Pinpoint the cell where the given text exists, returning its [X, Y] midpoint coordinate. 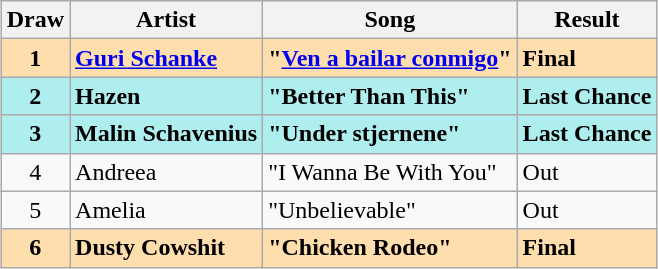
6 [35, 248]
"Unbelievable" [390, 210]
1 [35, 58]
Result [587, 20]
Artist [166, 20]
4 [35, 172]
Hazen [166, 96]
Amelia [166, 210]
3 [35, 134]
2 [35, 96]
"I Wanna Be With You" [390, 172]
5 [35, 210]
Andreea [166, 172]
"Ven a bailar conmigo" [390, 58]
Draw [35, 20]
"Chicken Rodeo" [390, 248]
Malin Schavenius [166, 134]
Song [390, 20]
Guri Schanke [166, 58]
Dusty Cowshit [166, 248]
"Better Than This" [390, 96]
"Under stjernene" [390, 134]
